From the cell containing the given text, extract its center point as [x, y] coordinate. 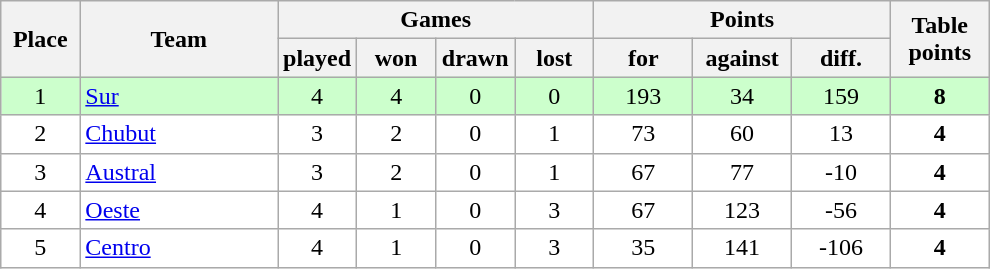
against [742, 58]
-56 [842, 210]
drawn [476, 58]
Team [179, 39]
60 [742, 134]
5 [40, 248]
Games [436, 20]
Chubut [179, 134]
Points [742, 20]
Place [40, 39]
Sur [179, 96]
77 [742, 172]
34 [742, 96]
-106 [842, 248]
played [318, 58]
Austral [179, 172]
Oeste [179, 210]
73 [644, 134]
-10 [842, 172]
141 [742, 248]
for [644, 58]
8 [940, 96]
193 [644, 96]
123 [742, 210]
diff. [842, 58]
13 [842, 134]
Centro [179, 248]
35 [644, 248]
won [396, 58]
159 [842, 96]
lost [554, 58]
Tablepoints [940, 39]
